Identify which cell holds the provided text, then report its [x, y] central coordinate. 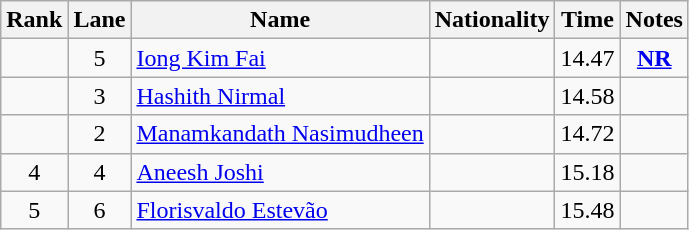
Notes [654, 20]
Iong Kim Fai [280, 58]
Hashith Nirmal [280, 96]
Aneesh Joshi [280, 172]
Rank [34, 20]
15.18 [588, 172]
14.58 [588, 96]
15.48 [588, 210]
NR [654, 58]
2 [100, 134]
Time [588, 20]
14.72 [588, 134]
3 [100, 96]
Florisvaldo Estevão [280, 210]
Nationality [492, 20]
14.47 [588, 58]
Name [280, 20]
Manamkandath Nasimudheen [280, 134]
Lane [100, 20]
6 [100, 210]
